Output the [X, Y] coordinate of the center of the cell containing the given text.  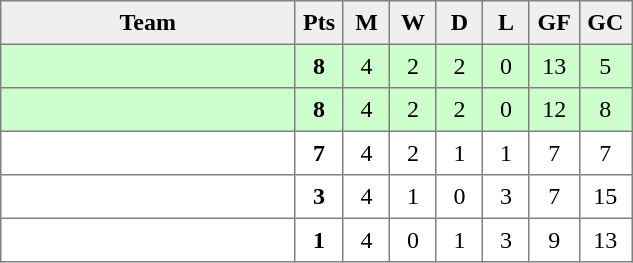
GF [554, 23]
Pts [319, 23]
GC [605, 23]
12 [554, 110]
M [366, 23]
W [413, 23]
15 [605, 197]
Team [148, 23]
L [506, 23]
D [459, 23]
9 [554, 240]
5 [605, 66]
